Provide the (X, Y) coordinate of the cell's center where the given text is located.  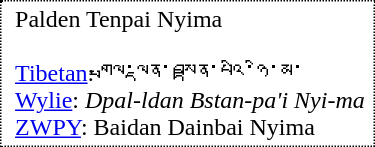
Palden Tenpai NyimaTibetan: གྤལ་ལྡན་བསྟན་པའི་ཉི་མ་ Wylie: Dpal-ldan Bstan-pa'i Nyi-ma ZWPY: Baidan Dainbai Nyima (192, 74)
